Pinpoint the cell where the given text exists, returning its [x, y] midpoint coordinate. 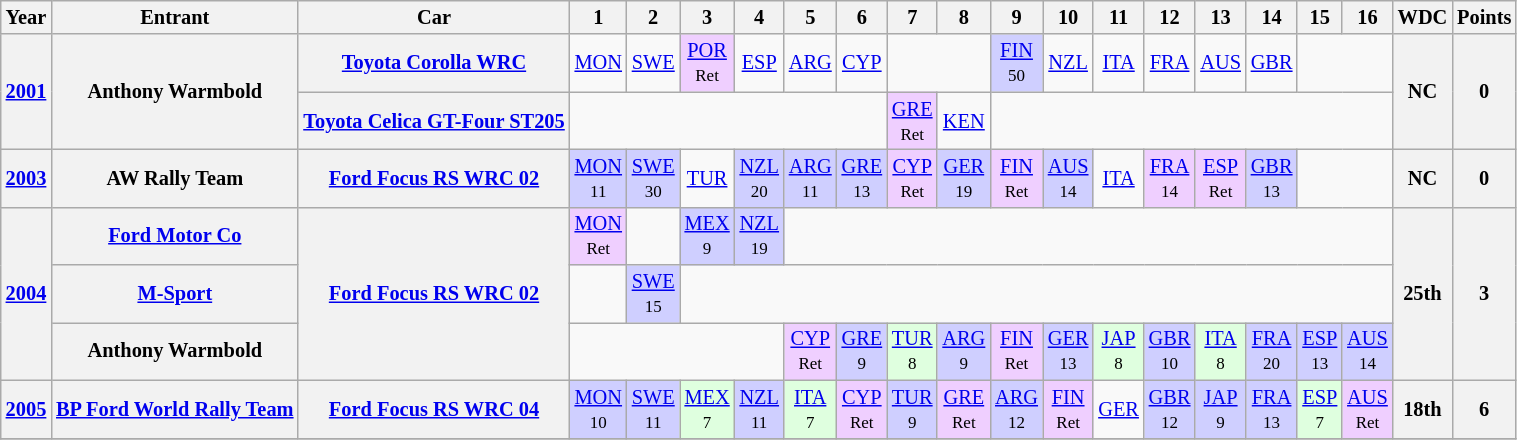
SWE [654, 63]
25th [1423, 294]
FRA14 [1170, 178]
MON10 [598, 409]
BP Ford World Rally Team [174, 409]
SWE15 [654, 294]
2 [654, 17]
11 [1118, 17]
NZL19 [760, 236]
FRA20 [1272, 351]
Toyota Celica GT-Four ST205 [434, 121]
9 [1016, 17]
AW Rally Team [174, 178]
KEN [964, 121]
Car [434, 17]
AUSRet [1367, 409]
2004 [26, 294]
MONRet [598, 236]
13 [1220, 17]
GBR10 [1170, 351]
7 [912, 17]
GBR13 [1272, 178]
2005 [26, 409]
5 [810, 17]
MEX7 [708, 409]
GBR [1272, 63]
GRE9 [862, 351]
WDC [1423, 17]
ESP [760, 63]
SWE11 [654, 409]
15 [1320, 17]
MON11 [598, 178]
PORRet [708, 63]
Ford Focus RS WRC 04 [434, 409]
Points [1484, 17]
FRA13 [1272, 409]
GER19 [964, 178]
FIN50 [1016, 63]
12 [1170, 17]
JAP9 [1220, 409]
AUS [1220, 63]
NZL [1068, 63]
MON [598, 63]
TUR [708, 178]
TUR8 [912, 351]
MEX9 [708, 236]
NZL11 [760, 409]
SWE30 [654, 178]
GBR12 [1170, 409]
JAP8 [1118, 351]
4 [760, 17]
Toyota Corolla WRC [434, 63]
ITA8 [1220, 351]
14 [1272, 17]
ITA7 [810, 409]
TUR9 [912, 409]
M-Sport [174, 294]
ARG [810, 63]
1 [598, 17]
GER13 [1068, 351]
8 [964, 17]
ESPRet [1220, 178]
ESP7 [1320, 409]
ARG12 [1016, 409]
18th [1423, 409]
ARG11 [810, 178]
FRA [1170, 63]
Year [26, 17]
2001 [26, 92]
NZL20 [760, 178]
16 [1367, 17]
ESP13 [1320, 351]
2003 [26, 178]
GRE13 [862, 178]
CYP [862, 63]
GER [1118, 409]
ARG9 [964, 351]
Ford Motor Co [174, 236]
10 [1068, 17]
Entrant [174, 17]
